Extract the (x, y) coordinate from the center of the cell holding the provided text.  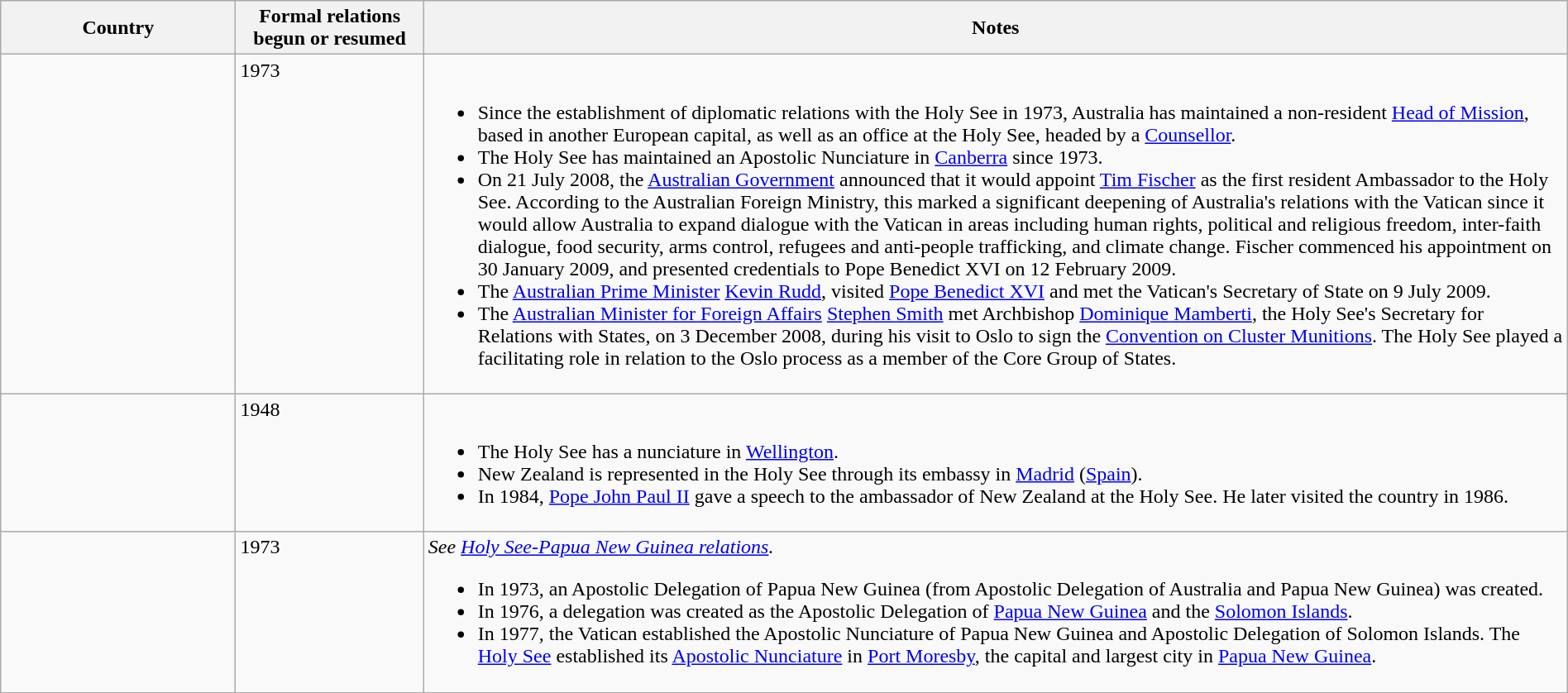
1948 (329, 463)
Country (118, 28)
Notes (996, 28)
Formal relations begun or resumed (329, 28)
